Return the [X, Y] coordinate for the center point of the cell that contains the specified text.  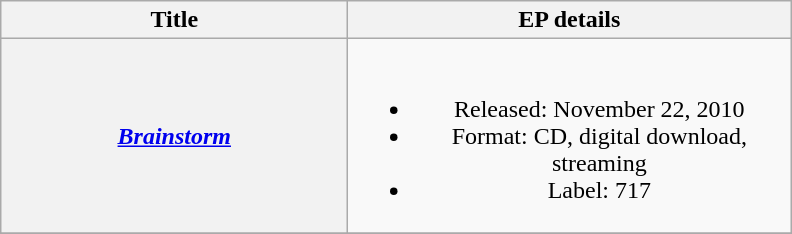
Released: November 22, 2010Format: CD, digital download, streamingLabel: 717 [570, 136]
Brainstorm [174, 136]
EP details [570, 20]
Title [174, 20]
